Return the (X, Y) coordinate for the center point of the cell that contains the specified text.  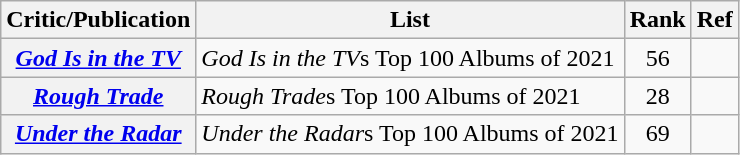
God Is in the TV (98, 58)
Critic/Publication (98, 20)
God Is in the TVs Top 100 Albums of 2021 (410, 58)
Rough Trade (98, 96)
Ref (714, 20)
69 (658, 134)
Rough Trades Top 100 Albums of 2021 (410, 96)
Rank (658, 20)
28 (658, 96)
56 (658, 58)
List (410, 20)
Under the Radar (98, 134)
Under the Radars Top 100 Albums of 2021 (410, 134)
